Capture the cell that displays the provided text and extract its [X, Y] central coordinate. 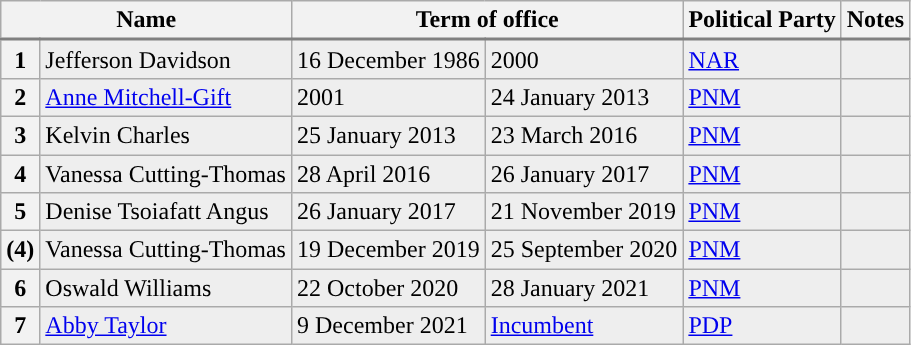
2001 [388, 97]
Jefferson Davidson [166, 60]
24 January 2013 [584, 97]
21 November 2019 [584, 212]
25 January 2013 [388, 135]
Abby Taylor [166, 326]
Incumbent [584, 326]
(4) [20, 250]
19 December 2019 [388, 250]
28 April 2016 [388, 173]
2000 [584, 60]
6 [20, 288]
Anne Mitchell-Gift [166, 97]
22 October 2020 [388, 288]
Oswald Williams [166, 288]
PDP [762, 326]
NAR [762, 60]
Denise Tsoiafatt Angus [166, 212]
Kelvin Charles [166, 135]
28 January 2021 [584, 288]
25 September 2020 [584, 250]
Name [146, 20]
1 [20, 60]
Political Party [762, 20]
9 December 2021 [388, 326]
5 [20, 212]
23 March 2016 [584, 135]
7 [20, 326]
Term of office [486, 20]
3 [20, 135]
4 [20, 173]
Notes [875, 20]
16 December 1986 [388, 60]
2 [20, 97]
